Search for the cell housing the specified text and yield its (x, y) center coordinate. 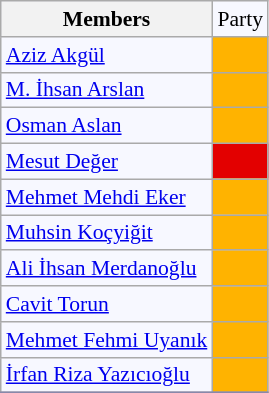
Ali İhsan Merdanoğlu (107, 269)
Mesut Değer (107, 162)
İrfan Riza Yazıcıoğlu (107, 375)
Members (107, 19)
Osman Aslan (107, 126)
Mehmet Mehdi Eker (107, 197)
Party (240, 19)
Cavit Torun (107, 304)
Muhsin Koçyiğit (107, 233)
Mehmet Fehmi Uyanık (107, 340)
M. İhsan Arslan (107, 90)
Aziz Akgül (107, 55)
